Capture the cell that displays the provided text and extract its (x, y) central coordinate. 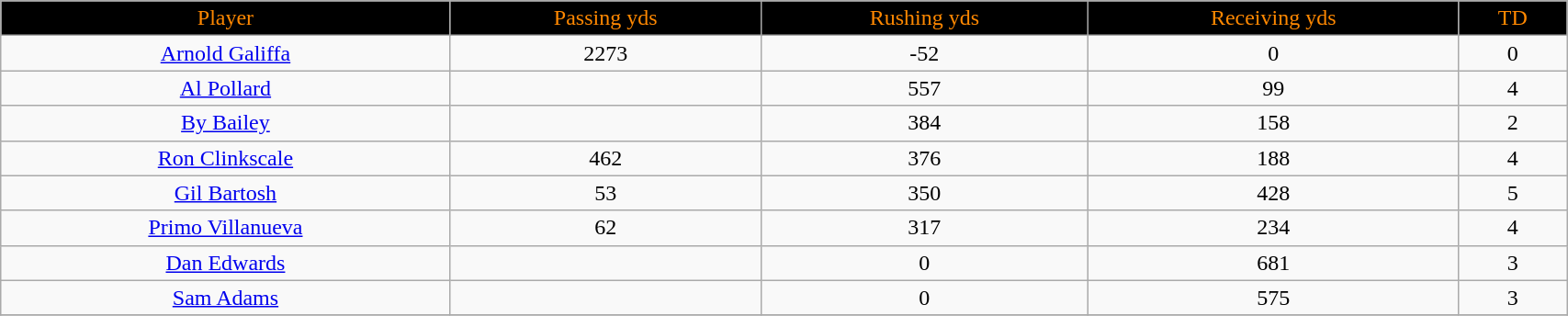
376 (924, 158)
99 (1273, 88)
Primo Villanueva (226, 228)
557 (924, 88)
188 (1273, 158)
5 (1513, 193)
Sam Adams (226, 298)
Rushing yds (924, 18)
575 (1273, 298)
234 (1273, 228)
462 (605, 158)
Gil Bartosh (226, 193)
By Bailey (226, 123)
Dan Edwards (226, 263)
428 (1273, 193)
681 (1273, 263)
158 (1273, 123)
Arnold Galiffa (226, 53)
Passing yds (605, 18)
Al Pollard (226, 88)
384 (924, 123)
2 (1513, 123)
Receiving yds (1273, 18)
2273 (605, 53)
-52 (924, 53)
Ron Clinkscale (226, 158)
Player (226, 18)
317 (924, 228)
350 (924, 193)
53 (605, 193)
TD (1513, 18)
62 (605, 228)
